Locate the cell with the specified text and output its [x, y] center coordinate. 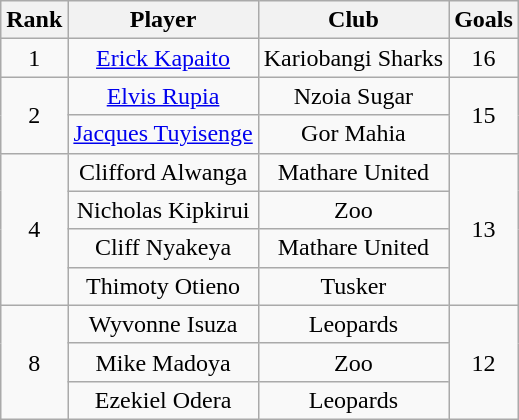
Jacques Tuyisenge [163, 134]
4 [34, 229]
8 [34, 362]
Player [163, 20]
Wyvonne Isuza [163, 324]
16 [484, 58]
Nicholas Kipkirui [163, 210]
Club [353, 20]
1 [34, 58]
Elvis Rupia [163, 96]
Nzoia Sugar [353, 96]
15 [484, 115]
13 [484, 229]
Ezekiel Odera [163, 400]
12 [484, 362]
Mike Madoya [163, 362]
2 [34, 115]
Kariobangi Sharks [353, 58]
Cliff Nyakeya [163, 248]
Erick Kapaito [163, 58]
Goals [484, 20]
Rank [34, 20]
Tusker [353, 286]
Clifford Alwanga [163, 172]
Gor Mahia [353, 134]
Thimoty Otieno [163, 286]
